Return the (X, Y) coordinate for the center point of the cell that contains the specified text.  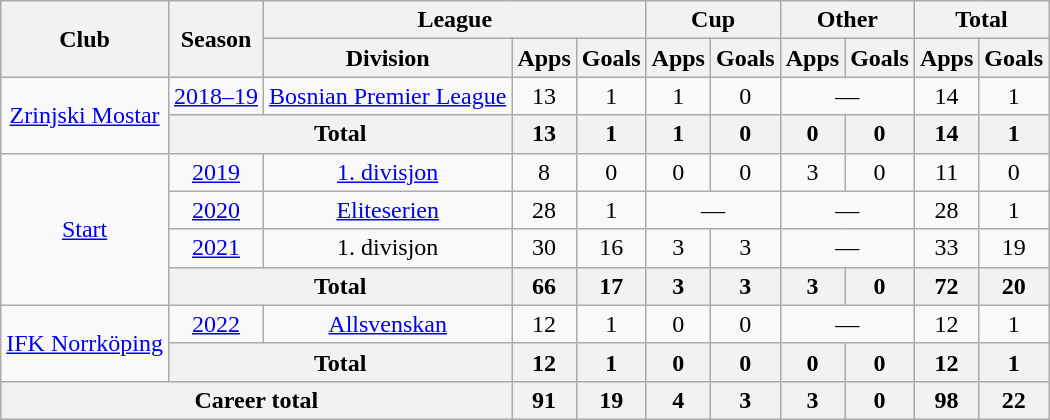
2020 (216, 210)
2019 (216, 172)
Career total (256, 400)
20 (1014, 286)
Zrinjski Mostar (85, 115)
IFK Norrköping (85, 343)
22 (1014, 400)
98 (946, 400)
11 (946, 172)
Allsvenskan (388, 324)
League (455, 20)
Cup (713, 20)
Other (847, 20)
4 (678, 400)
2018–19 (216, 96)
91 (544, 400)
30 (544, 248)
8 (544, 172)
33 (946, 248)
2021 (216, 248)
Division (388, 58)
Club (85, 39)
66 (544, 286)
72 (946, 286)
Season (216, 39)
16 (611, 248)
Bosnian Premier League (388, 96)
17 (611, 286)
Eliteserien (388, 210)
Start (85, 229)
2022 (216, 324)
